For the text-containing cell, return its midpoint in (x, y) coordinate format. 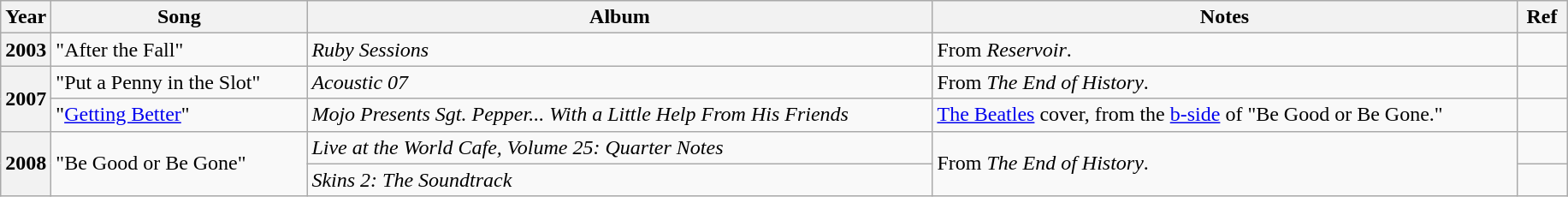
2003 (26, 50)
The Beatles cover, from the b-side of "Be Good or Be Gone." (1225, 115)
Mojo Presents Sgt. Pepper... With a Little Help From His Friends (619, 115)
"After the Fall" (180, 50)
Notes (1225, 17)
"Be Good or Be Gone" (180, 164)
Ruby Sessions (619, 50)
2007 (26, 98)
Acoustic 07 (619, 82)
2008 (26, 164)
Live at the World Cafe, Volume 25: Quarter Notes (619, 147)
"Put a Penny in the Slot" (180, 82)
Year (26, 17)
"Getting Better" (180, 115)
From Reservoir. (1225, 50)
Song (180, 17)
Album (619, 17)
Ref (1541, 17)
Skins 2: The Soundtrack (619, 180)
